Capture the cell that displays the provided text and extract its [X, Y] central coordinate. 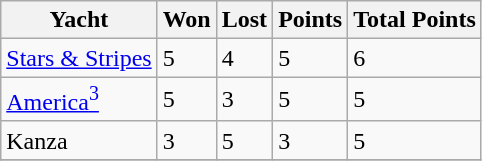
Stars & Stripes [79, 58]
Won [186, 20]
6 [415, 58]
4 [244, 58]
Lost [244, 20]
Yacht [79, 20]
Kanza [79, 140]
Points [310, 20]
America3 [79, 100]
Total Points [415, 20]
